Find where the given text appears and provide that cell's center as [x, y] coordinate. 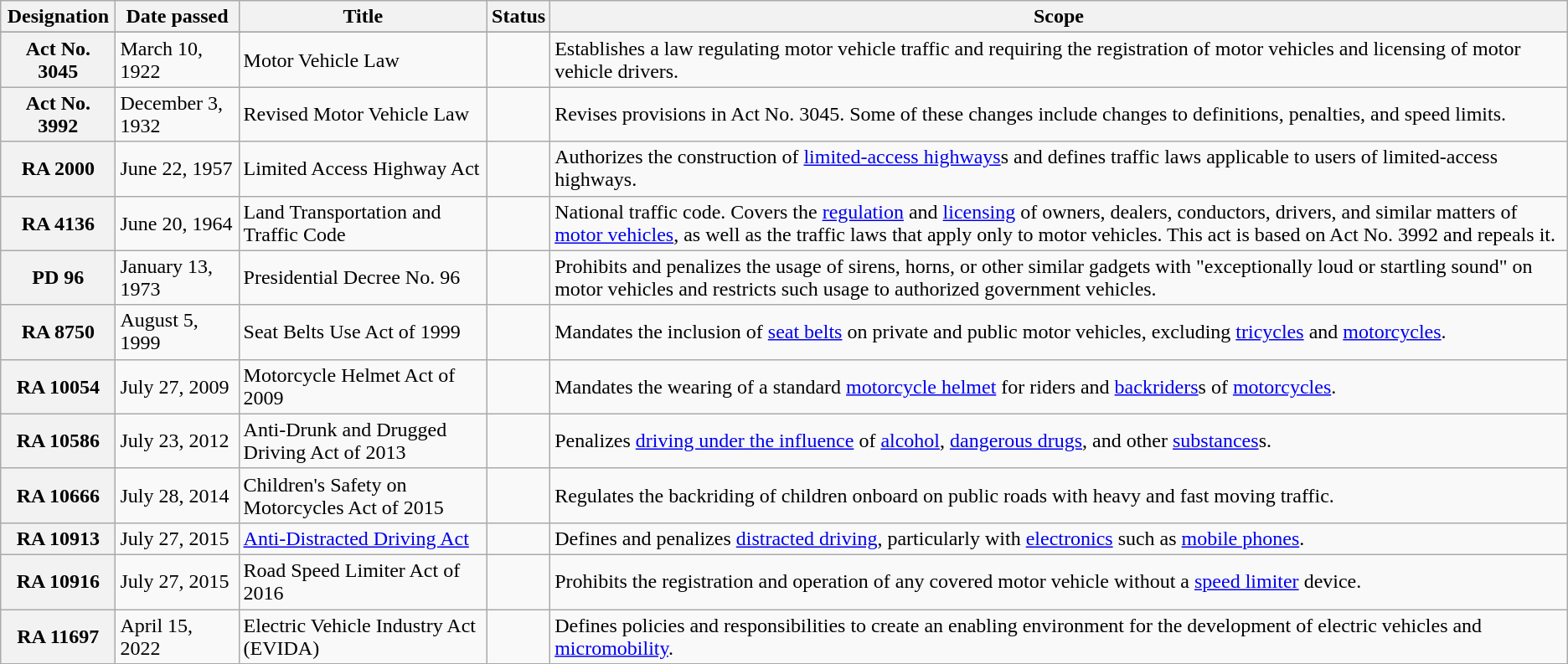
Seat Belts Use Act of 1999 [364, 332]
RA 10054 [59, 387]
Electric Vehicle Industry Act (EVIDA) [364, 636]
RA 8750 [59, 332]
RA 2000 [59, 169]
Road Speed Limiter Act of 2016 [364, 581]
PD 96 [59, 278]
RA 10586 [59, 440]
Revises provisions in Act No. 3045. Some of these changes include changes to definitions, penalties, and speed limits. [1059, 114]
July 27, 2009 [178, 387]
Anti-Drunk and Drugged Driving Act of 2013 [364, 440]
RA 4136 [59, 223]
RA 10916 [59, 581]
Title [364, 17]
Designation [59, 17]
Revised Motor Vehicle Law [364, 114]
December 3, 1932 [178, 114]
August 5, 1999 [178, 332]
Mandates the wearing of a standard motorcycle helmet for riders and backriderss of motorcycles. [1059, 387]
April 15, 2022 [178, 636]
June 20, 1964 [178, 223]
Presidential Decree No. 96 [364, 278]
Regulates the backriding of children onboard on public roads with heavy and fast moving traffic. [1059, 496]
Anti-Distracted Driving Act [364, 538]
Mandates the inclusion of seat belts on private and public motor vehicles, excluding tricycles and motorcycles. [1059, 332]
Prohibits the registration and operation of any covered motor vehicle without a speed limiter device. [1059, 581]
RA 10913 [59, 538]
June 22, 1957 [178, 169]
Limited Access Highway Act [364, 169]
Land Transportation and Traffic Code [364, 223]
Authorizes the construction of limited-access highwayss and defines traffic laws applicable to users of limited-access highways. [1059, 169]
March 10, 1922 [178, 60]
Act No. 3045 [59, 60]
Scope [1059, 17]
Defines and penalizes distracted driving, particularly with electronics such as mobile phones. [1059, 538]
Date passed [178, 17]
Act No. 3992 [59, 114]
Children's Safety on Motorcycles Act of 2015 [364, 496]
Status [519, 17]
Motorcycle Helmet Act of 2009 [364, 387]
RA 10666 [59, 496]
Penalizes driving under the influence of alcohol, dangerous drugs, and other substancess. [1059, 440]
RA 11697 [59, 636]
Motor Vehicle Law [364, 60]
Establishes a law regulating motor vehicle traffic and requiring the registration of motor vehicles and licensing of motor vehicle drivers. [1059, 60]
July 23, 2012 [178, 440]
Defines policies and responsibilities to create an enabling environment for the development of electric vehicles and micromobility. [1059, 636]
July 28, 2014 [178, 496]
January 13, 1973 [178, 278]
